Capture the cell that displays the provided text and extract its (x, y) central coordinate. 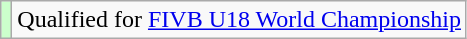
Qualified for FIVB U18 World Championship (240, 20)
